For the text-containing cell, return its midpoint in (x, y) coordinate format. 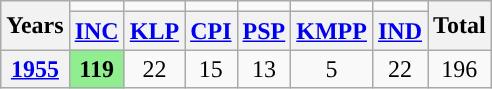
119 (96, 69)
CPI (211, 31)
5 (332, 69)
INC (96, 31)
Years (35, 26)
13 (264, 69)
KMPP (332, 31)
196 (460, 69)
15 (211, 69)
Total (460, 26)
PSP (264, 31)
IND (400, 31)
1955 (35, 69)
KLP (154, 31)
